For the text-containing cell, return its midpoint in [X, Y] coordinate format. 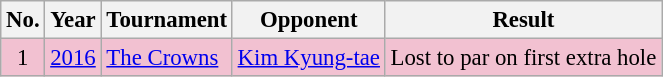
No. [23, 20]
Year [73, 20]
Result [523, 20]
Kim Kyung-tae [308, 58]
2016 [73, 58]
Tournament [166, 20]
1 [23, 58]
Opponent [308, 20]
The Crowns [166, 58]
Lost to par on first extra hole [523, 58]
